Output the (x, y) coordinate of the center of the cell containing the given text.  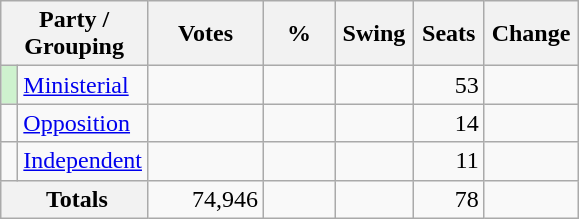
Swing (374, 34)
78 (448, 199)
Ministerial (83, 85)
Seats (448, 34)
Opposition (83, 123)
74,946 (205, 199)
Change (531, 34)
14 (448, 123)
Independent (83, 161)
Totals (74, 199)
Votes (205, 34)
% (300, 34)
53 (448, 85)
Party / Grouping (74, 34)
11 (448, 161)
